Find where the given text appears and provide that cell's center as [x, y] coordinate. 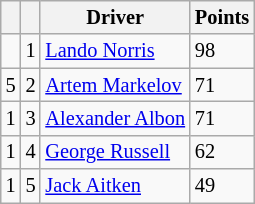
Jack Aitken [115, 186]
4 [31, 152]
2 [31, 85]
98 [222, 51]
Alexander Albon [115, 118]
Artem Markelov [115, 85]
Lando Norris [115, 51]
62 [222, 152]
George Russell [115, 152]
Driver [115, 17]
49 [222, 186]
3 [31, 118]
Points [222, 17]
